Find where the given text appears and provide that cell's center as (X, Y) coordinate. 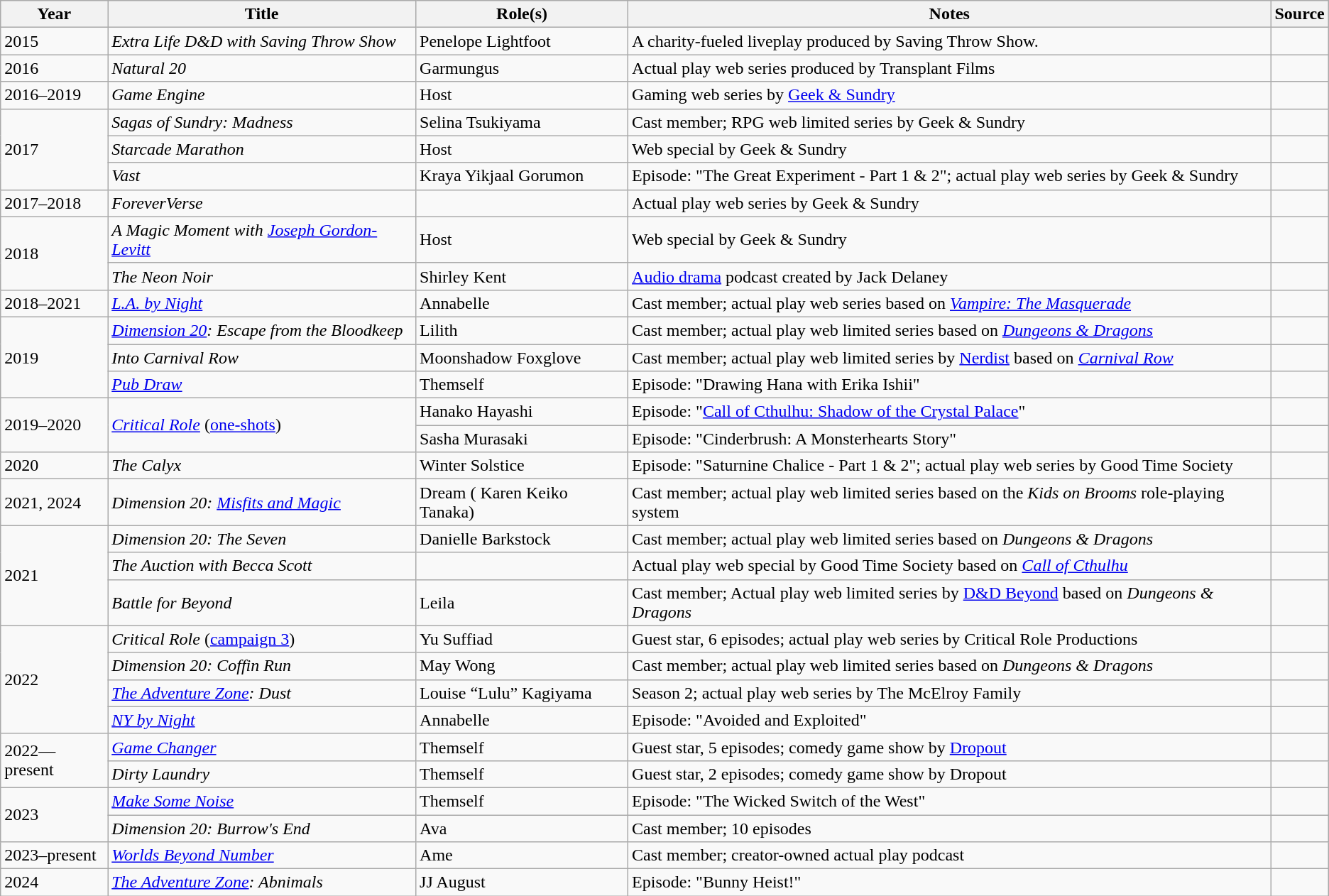
A Magic Moment with Joseph Gordon-Levitt (262, 240)
Selina Tsukiyama (523, 122)
2023 (54, 814)
Episode: "Call of Cthulhu: Shadow of the Crystal Palace" (950, 412)
Yu Suffiad (523, 639)
A charity-fueled liveplay produced by Saving Throw Show. (950, 41)
Role(s) (523, 14)
Cast member; actual play web limited series based on the Kids on Brooms role-playing system (950, 503)
Winter Solstice (523, 466)
Critical Role (campaign 3) (262, 639)
2022—present (54, 760)
Sasha Murasaki (523, 439)
May Wong (523, 666)
Ava (523, 829)
Shirley Kent (523, 276)
Notes (950, 14)
Starcade Marathon (262, 149)
Kraya Yikjaal Gorumon (523, 176)
Dimension 20: The Seven (262, 539)
Penelope Lightfoot (523, 41)
Episode: "The Wicked Switch of the West" (950, 801)
2024 (54, 883)
Sagas of Sundry: Madness (262, 122)
Guest star, 6 episodes; actual play web series by Critical Role Productions (950, 639)
2016–2019 (54, 95)
Hanako Hayashi (523, 412)
2018 (54, 253)
Ame (523, 856)
2019–2020 (54, 425)
Source (1299, 14)
Worlds Beyond Number (262, 856)
The Adventure Zone: Abnimals (262, 883)
Cast member; actual play web limited series by Nerdist based on Carnival Row (950, 357)
2019 (54, 357)
Guest star, 2 episodes; comedy game show by Dropout (950, 774)
Critical Role (one-shots) (262, 425)
Extra Life D&D with Saving Throw Show (262, 41)
2016 (54, 68)
2020 (54, 466)
NY by Night (262, 720)
2015 (54, 41)
Danielle Barkstock (523, 539)
2022 (54, 679)
Title (262, 14)
The Adventure Zone: Dust (262, 693)
Louise “Lulu” Kagiyama (523, 693)
Cast member; Actual play web limited series by D&D Beyond based on Dungeons & Dragons (950, 602)
Actual play web special by Good Time Society based on Call of Cthulhu (950, 566)
Episode: "Avoided and Exploited" (950, 720)
Dimension 20: Burrow's End (262, 829)
Into Carnival Row (262, 357)
Episode: "Drawing Hana with Erika Ishii" (950, 385)
The Auction with Becca Scott (262, 566)
Vast (262, 176)
Episode: "Saturnine Chalice - Part 1 & 2"; actual play web series by Good Time Society (950, 466)
Episode: "The Great Experiment - Part 1 & 2"; actual play web series by Geek & Sundry (950, 176)
Dimension 20: Escape from the Bloodkeep (262, 330)
Leila (523, 602)
Season 2; actual play web series by The McElroy Family (950, 693)
Moonshadow Foxglove (523, 357)
Game Changer (262, 747)
Pub Draw (262, 385)
Gaming web series by Geek & Sundry (950, 95)
Cast member; creator-owned actual play podcast (950, 856)
The Calyx (262, 466)
Episode: "Cinderbrush: A Monsterhearts Story" (950, 439)
2021 (54, 575)
Cast member; RPG web limited series by Geek & Sundry (950, 122)
Lilith (523, 330)
JJ August (523, 883)
2023–present (54, 856)
L.A. by Night (262, 303)
Episode: "Bunny Heist!" (950, 883)
Natural 20 (262, 68)
Guest star, 5 episodes; comedy game show by Dropout (950, 747)
Battle for Beyond (262, 602)
Year (54, 14)
The Neon Noir (262, 276)
Audio drama podcast created by Jack Delaney (950, 276)
Actual play web series produced by Transplant Films (950, 68)
Dirty Laundry (262, 774)
ForeverVerse (262, 203)
Dream ( Karen Keiko Tanaka) (523, 503)
2018–2021 (54, 303)
Game Engine (262, 95)
2017 (54, 149)
2017–2018 (54, 203)
Cast member; actual play web series based on Vampire: The Masquerade (950, 303)
2021, 2024 (54, 503)
Garmungus (523, 68)
Dimension 20: Coffin Run (262, 666)
Cast member; 10 episodes (950, 829)
Actual play web series by Geek & Sundry (950, 203)
Make Some Noise (262, 801)
Dimension 20: Misfits and Magic (262, 503)
